For the text-containing cell, return its midpoint in [x, y] coordinate format. 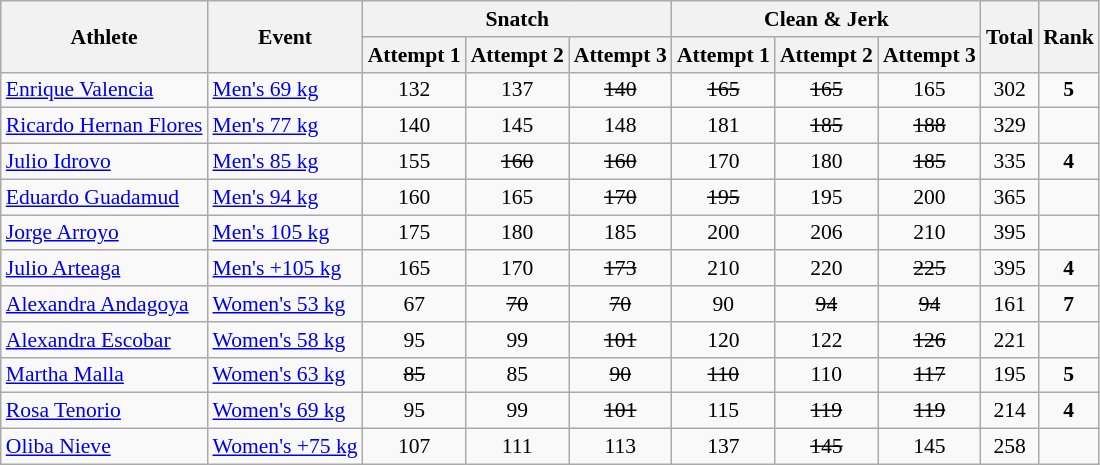
Enrique Valencia [104, 90]
Martha Malla [104, 375]
120 [724, 340]
Men's 105 kg [284, 233]
258 [1010, 447]
335 [1010, 162]
Women's 53 kg [284, 304]
Men's 85 kg [284, 162]
Ricardo Hernan Flores [104, 126]
329 [1010, 126]
115 [724, 411]
122 [826, 340]
Women's 63 kg [284, 375]
221 [1010, 340]
67 [414, 304]
Men's +105 kg [284, 269]
Alexandra Andagoya [104, 304]
Total [1010, 36]
Clean & Jerk [826, 19]
113 [620, 447]
Athlete [104, 36]
302 [1010, 90]
Snatch [518, 19]
Men's 77 kg [284, 126]
365 [1010, 197]
Julio Arteaga [104, 269]
Women's 69 kg [284, 411]
Rank [1068, 36]
148 [620, 126]
Women's +75 kg [284, 447]
214 [1010, 411]
155 [414, 162]
Jorge Arroyo [104, 233]
Rosa Tenorio [104, 411]
107 [414, 447]
Men's 69 kg [284, 90]
Oliba Nieve [104, 447]
111 [518, 447]
Women's 58 kg [284, 340]
117 [930, 375]
126 [930, 340]
220 [826, 269]
7 [1068, 304]
Alexandra Escobar [104, 340]
188 [930, 126]
225 [930, 269]
181 [724, 126]
Julio Idrovo [104, 162]
Men's 94 kg [284, 197]
161 [1010, 304]
Event [284, 36]
Eduardo Guadamud [104, 197]
206 [826, 233]
175 [414, 233]
173 [620, 269]
132 [414, 90]
